Extract the (X, Y) coordinate from the center of the cell holding the provided text.  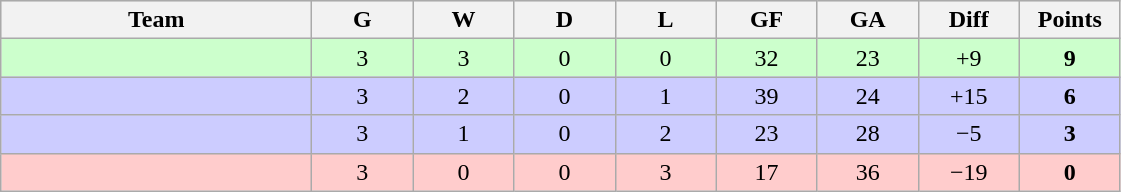
Team (156, 20)
32 (766, 58)
24 (868, 96)
L (666, 20)
6 (1070, 96)
−19 (968, 172)
39 (766, 96)
GF (766, 20)
Points (1070, 20)
17 (766, 172)
9 (1070, 58)
D (564, 20)
W (464, 20)
−5 (968, 134)
Diff (968, 20)
+15 (968, 96)
28 (868, 134)
G (362, 20)
36 (868, 172)
+9 (968, 58)
GA (868, 20)
